Output the [x, y] coordinate of the center of the cell containing the given text.  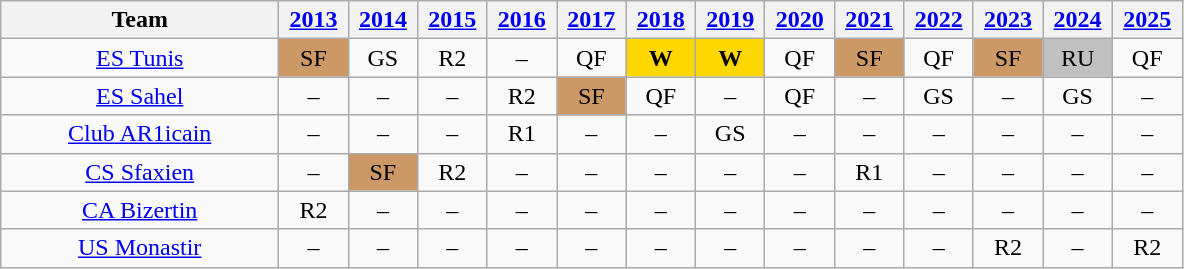
ES Tunis [140, 58]
ES Sahel [140, 96]
Team [140, 20]
CA Bizertin [140, 210]
2016 [522, 20]
2023 [1008, 20]
US Monastir [140, 248]
CS Sfaxien [140, 172]
2014 [382, 20]
2021 [868, 20]
2013 [314, 20]
Club AR1icain [140, 134]
2024 [1078, 20]
2025 [1147, 20]
2015 [452, 20]
2017 [592, 20]
2020 [800, 20]
2022 [938, 20]
2019 [730, 20]
2018 [660, 20]
RU [1078, 58]
